Return the [x, y] coordinate for the center point of the cell that contains the specified text.  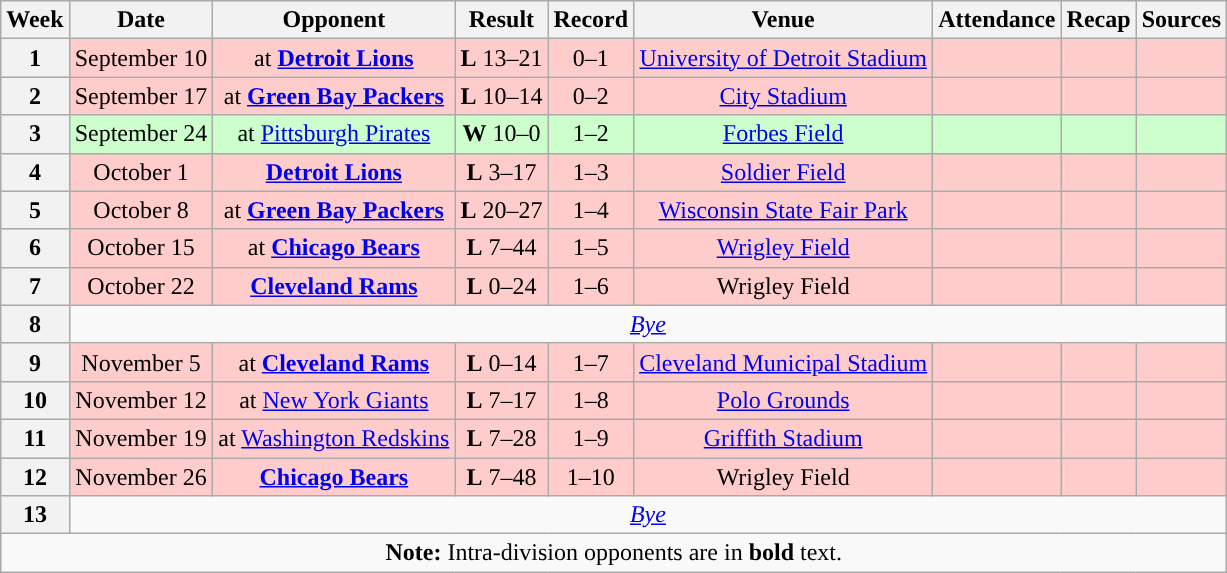
1–4 [591, 210]
Opponent [334, 20]
2 [35, 96]
University of Detroit Stadium [784, 58]
9 [35, 362]
3 [35, 134]
October 15 [141, 248]
November 26 [141, 477]
5 [35, 210]
September 17 [141, 96]
L 0–24 [502, 286]
1–2 [591, 134]
Polo Grounds [784, 400]
10 [35, 400]
L 20–27 [502, 210]
L 0–14 [502, 362]
Forbes Field [784, 134]
Sources [1182, 20]
Date [141, 20]
L 7–44 [502, 248]
Wisconsin State Fair Park [784, 210]
Result [502, 20]
12 [35, 477]
October 8 [141, 210]
L 7–17 [502, 400]
L 7–48 [502, 477]
L 7–28 [502, 438]
Note: Intra-division opponents are in bold text. [614, 553]
at Washington Redskins [334, 438]
Attendance [997, 20]
Chicago Bears [334, 477]
13 [35, 515]
1 [35, 58]
1–8 [591, 400]
at Cleveland Rams [334, 362]
Cleveland Rams [334, 286]
September 10 [141, 58]
0–2 [591, 96]
0–1 [591, 58]
6 [35, 248]
Griffith Stadium [784, 438]
Cleveland Municipal Stadium [784, 362]
November 12 [141, 400]
L 10–14 [502, 96]
11 [35, 438]
Detroit Lions [334, 172]
Soldier Field [784, 172]
7 [35, 286]
Record [591, 20]
at Detroit Lions [334, 58]
at Pittsburgh Pirates [334, 134]
Recap [1098, 20]
L 13–21 [502, 58]
4 [35, 172]
at Chicago Bears [334, 248]
1–7 [591, 362]
1–5 [591, 248]
November 5 [141, 362]
Week [35, 20]
October 22 [141, 286]
1–10 [591, 477]
Venue [784, 20]
1–9 [591, 438]
1–6 [591, 286]
November 19 [141, 438]
W 10–0 [502, 134]
September 24 [141, 134]
8 [35, 324]
October 1 [141, 172]
L 3–17 [502, 172]
City Stadium [784, 96]
1–3 [591, 172]
at New York Giants [334, 400]
